Search for the cell housing the specified text and yield its (x, y) center coordinate. 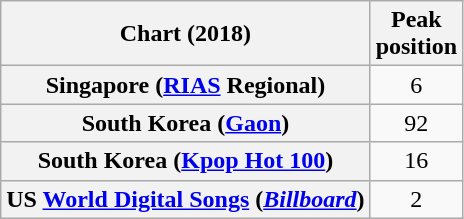
South Korea (Gaon) (186, 123)
6 (416, 85)
2 (416, 199)
US World Digital Songs (Billboard) (186, 199)
Singapore (RIAS Regional) (186, 85)
Chart (2018) (186, 34)
16 (416, 161)
92 (416, 123)
South Korea (Kpop Hot 100) (186, 161)
Peakposition (416, 34)
